From the cell containing the given text, extract its center point as (x, y) coordinate. 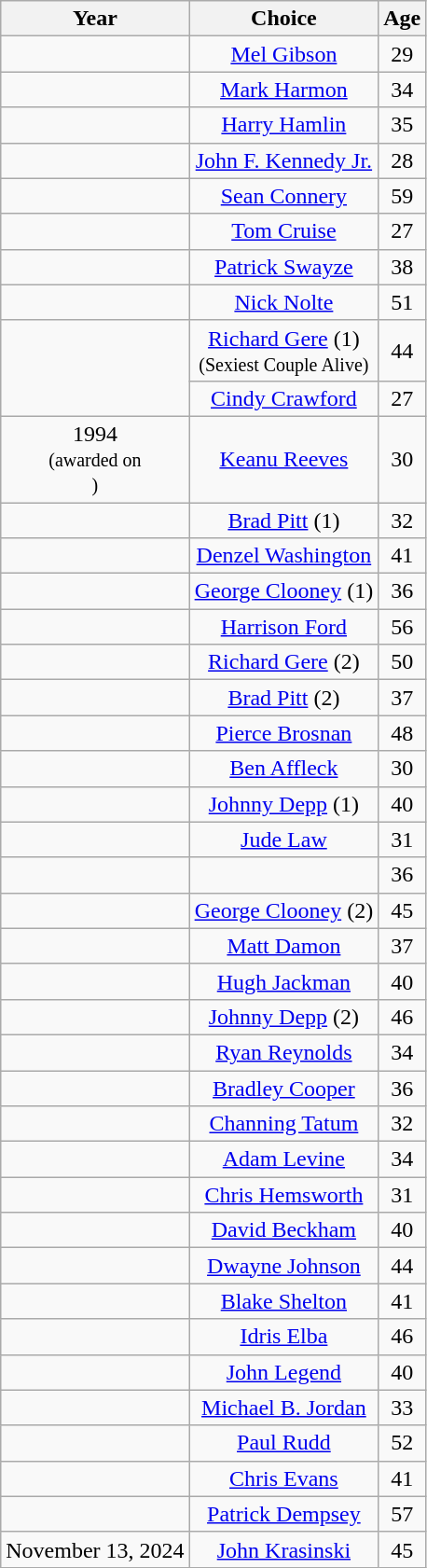
Johnny Depp (1) (283, 804)
Bradley Cooper (283, 1089)
38 (403, 267)
35 (403, 125)
Hugh Jackman (283, 981)
Mel Gibson (283, 54)
Tom Cruise (283, 231)
50 (403, 662)
George Clooney (1) (283, 591)
57 (403, 1514)
56 (403, 627)
Johnny Depp (2) (283, 1017)
Richard Gere (1)(Sexiest Couple Alive) (283, 351)
51 (403, 302)
Ben Affleck (283, 769)
Paul Rudd (283, 1443)
Keanu Reeves (283, 459)
Brad Pitt (2) (283, 698)
John Legend (283, 1372)
Chris Evans (283, 1478)
Ryan Reynolds (283, 1052)
John F. Kennedy Jr. (283, 160)
George Clooney (2) (283, 910)
Choice (283, 19)
48 (403, 733)
David Beckham (283, 1230)
Channing Tatum (283, 1124)
Age (403, 19)
Matt Damon (283, 946)
Chris Hemsworth (283, 1195)
28 (403, 160)
33 (403, 1408)
1994 (awarded on ) (95, 459)
Sean Connery (283, 196)
Year (95, 19)
Idris Elba (283, 1337)
Pierce Brosnan (283, 733)
Michael B. Jordan (283, 1408)
Nick Nolte (283, 302)
Richard Gere (2) (283, 662)
Adam Levine (283, 1159)
John Krasinski (283, 1549)
Harrison Ford (283, 627)
29 (403, 54)
Cindy Crawford (283, 398)
November 13, 2024 (95, 1549)
Patrick Dempsey (283, 1514)
Harry Hamlin (283, 125)
Patrick Swayze (283, 267)
Blake Shelton (283, 1301)
Dwayne Johnson (283, 1266)
Jude Law (283, 840)
Mark Harmon (283, 90)
Denzel Washington (283, 556)
Brad Pitt (1) (283, 520)
59 (403, 196)
52 (403, 1443)
